For the text-containing cell, return its midpoint in (X, Y) coordinate format. 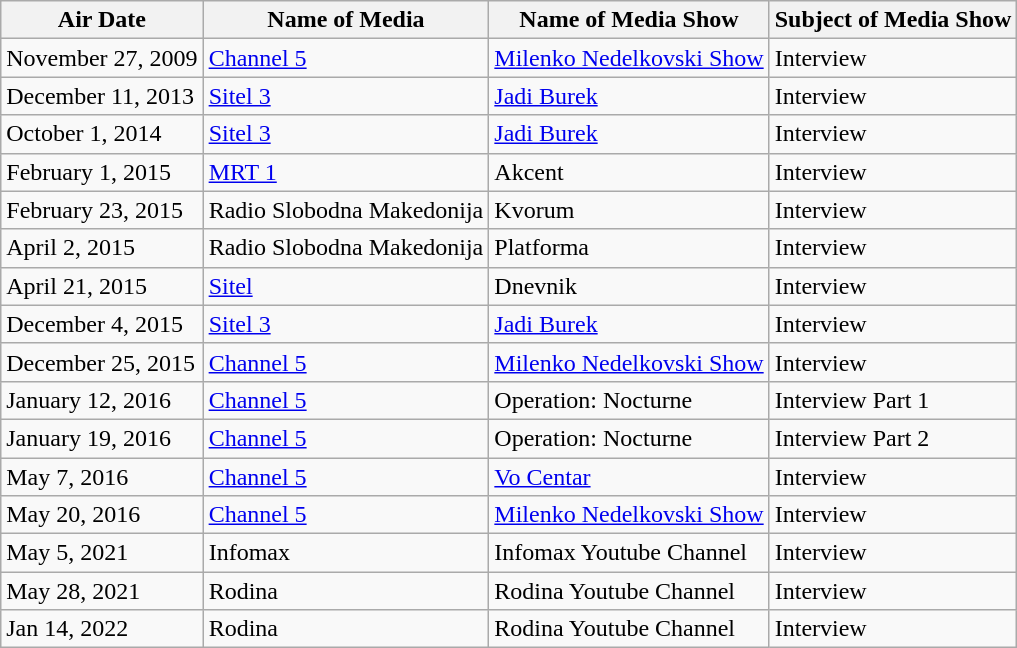
November 27, 2009 (102, 58)
December 4, 2015 (102, 324)
February 1, 2015 (102, 172)
May 7, 2016 (102, 477)
Kvorum (629, 210)
Akcent (629, 172)
Infomax Youtube Channel (629, 553)
Platforma (629, 248)
February 23, 2015 (102, 210)
Subject of Media Show (893, 20)
October 1, 2014 (102, 134)
December 11, 2013 (102, 96)
Jan 14, 2022 (102, 629)
Vo Centar (629, 477)
Dnevnik (629, 286)
January 19, 2016 (102, 438)
April 2, 2015 (102, 248)
Sitel (346, 286)
December 25, 2015 (102, 362)
Air Date (102, 20)
Name of Media (346, 20)
Name of Media Show (629, 20)
Interview Part 1 (893, 400)
January 12, 2016 (102, 400)
MRT 1 (346, 172)
May 20, 2016 (102, 515)
May 28, 2021 (102, 591)
May 5, 2021 (102, 553)
April 21, 2015 (102, 286)
Infomax (346, 553)
Interview Part 2 (893, 438)
